Locate the cell with the specified text and output its [x, y] center coordinate. 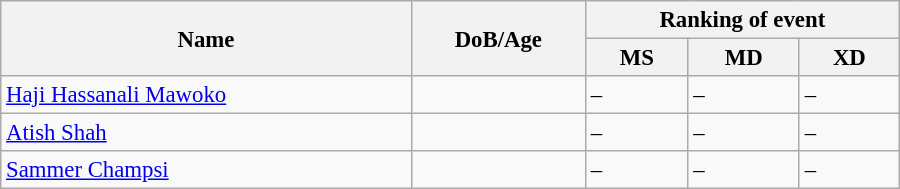
XD [849, 58]
Name [206, 38]
DoB/Age [498, 38]
Haji Hassanali Mawoko [206, 95]
MS [636, 58]
Ranking of event [742, 20]
Atish Shah [206, 133]
Sammer Champsi [206, 170]
MD [744, 58]
